Provide the [X, Y] coordinate of the cell's center where the given text is located.  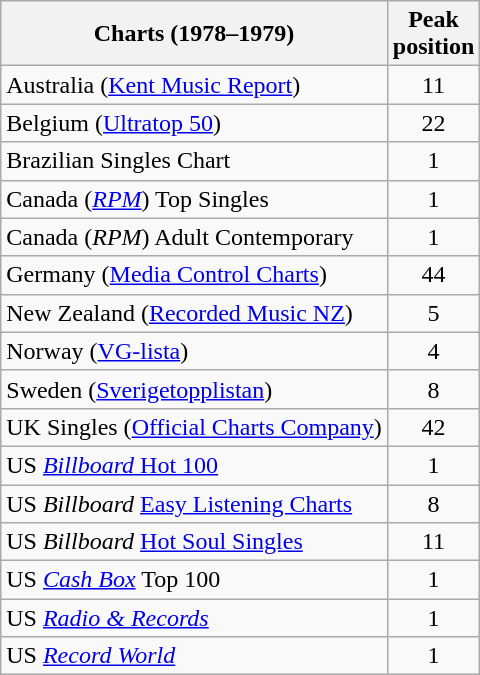
Canada (RPM) Top Singles [194, 199]
Belgium (Ultratop 50) [194, 123]
US Billboard Hot Soul Singles [194, 542]
44 [433, 275]
Sweden (Sverigetopplistan) [194, 389]
US Billboard Easy Listening Charts [194, 503]
UK Singles (Official Charts Company) [194, 427]
Norway (VG-lista) [194, 351]
4 [433, 351]
Brazilian Singles Chart [194, 161]
22 [433, 123]
Germany (Media Control Charts) [194, 275]
Canada (RPM) Adult Contemporary [194, 237]
5 [433, 313]
Peakposition [433, 34]
Charts (1978–1979) [194, 34]
Australia (Kent Music Report) [194, 85]
US Cash Box Top 100 [194, 580]
New Zealand (Recorded Music NZ) [194, 313]
US Radio & Records [194, 618]
42 [433, 427]
US Billboard Hot 100 [194, 465]
US Record World [194, 656]
